For the text-containing cell, return its midpoint in (X, Y) coordinate format. 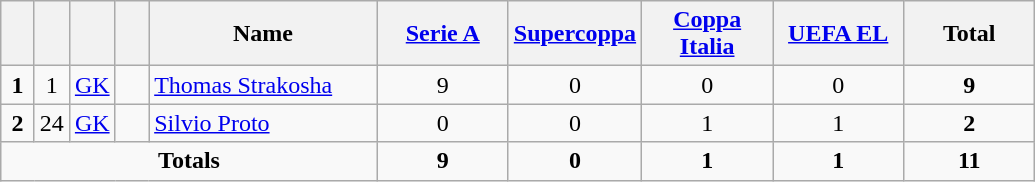
Totals (189, 161)
Name (264, 34)
Serie A (442, 34)
Total (970, 34)
11 (970, 161)
24 (52, 123)
UEFA EL (838, 34)
Supercoppa (574, 34)
Coppa Italia (708, 34)
Thomas Strakosha (264, 85)
Silvio Proto (264, 123)
